Extract the [X, Y] coordinate from the center of the cell holding the provided text.  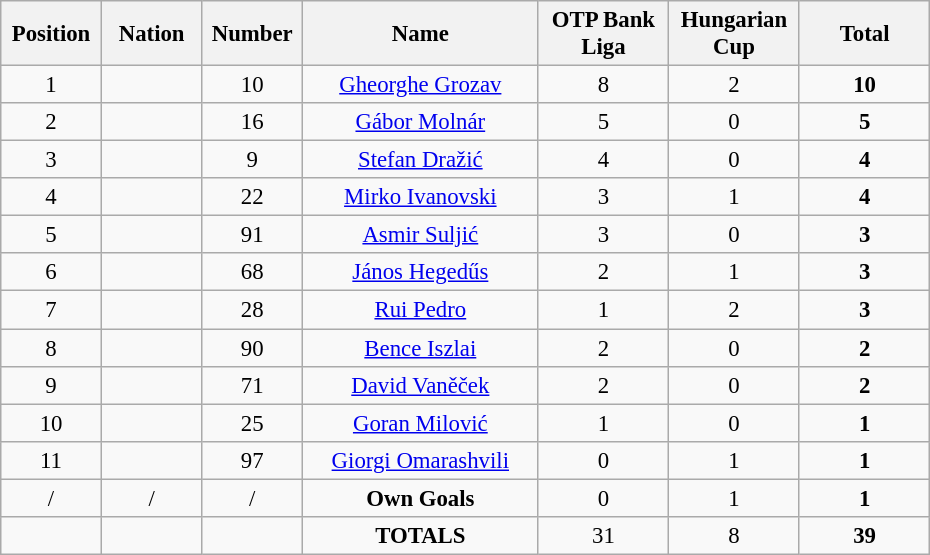
Goran Milović [421, 423]
91 [252, 235]
39 [864, 536]
Bence Iszlai [421, 348]
Name [421, 34]
TOTALS [421, 536]
97 [252, 460]
Own Goals [421, 498]
Gábor Molnár [421, 122]
68 [252, 273]
22 [252, 197]
Mirko Ivanovski [421, 197]
Number [252, 34]
11 [52, 460]
31 [604, 536]
Hungarian Cup [734, 34]
Asmir Suljić [421, 235]
Total [864, 34]
6 [52, 273]
71 [252, 385]
David Vaněček [421, 385]
OTP Bank Liga [604, 34]
János Hegedűs [421, 273]
Gheorghe Grozav [421, 85]
Giorgi Omarashvili [421, 460]
90 [252, 348]
Nation [152, 34]
16 [252, 122]
Rui Pedro [421, 310]
7 [52, 310]
Stefan Dražić [421, 160]
Position [52, 34]
25 [252, 423]
28 [252, 310]
